Detect which cell encompasses the target text, then output its (X, Y) center coordinate. 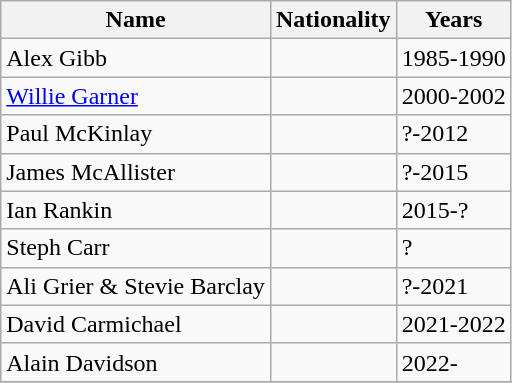
Alain Davidson (136, 362)
Ali Grier & Stevie Barclay (136, 286)
Nationality (333, 20)
2022- (454, 362)
Paul McKinlay (136, 134)
?-2015 (454, 172)
Willie Garner (136, 96)
David Carmichael (136, 324)
2015-? (454, 210)
? (454, 248)
Steph Carr (136, 248)
?-2012 (454, 134)
James McAllister (136, 172)
2021-2022 (454, 324)
Ian Rankin (136, 210)
2000-2002 (454, 96)
Years (454, 20)
Name (136, 20)
1985-1990 (454, 58)
?-2021 (454, 286)
Alex Gibb (136, 58)
